Search for the cell housing the specified text and yield its [x, y] center coordinate. 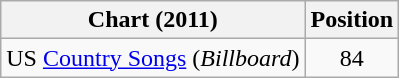
84 [352, 58]
Position [352, 20]
Chart (2011) [153, 20]
US Country Songs (Billboard) [153, 58]
